Locate the cell with the specified text and output its [X, Y] center coordinate. 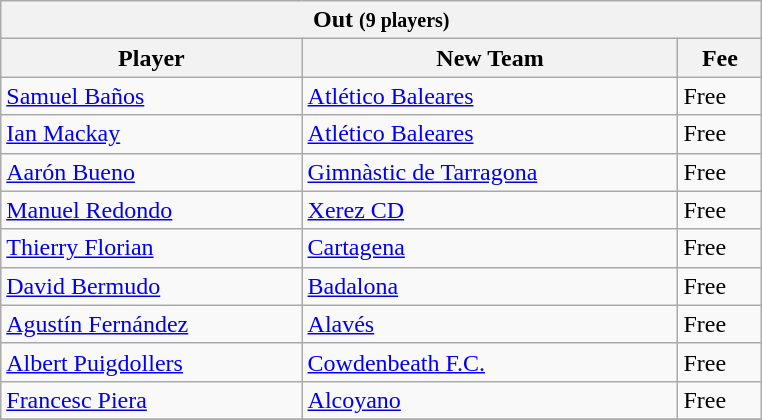
Player [152, 58]
Xerez CD [490, 210]
David Bermudo [152, 286]
Francesc Piera [152, 400]
Samuel Baños [152, 96]
Thierry Florian [152, 248]
Aarón Bueno [152, 172]
Cowdenbeath F.C. [490, 362]
Out (9 players) [382, 20]
Gimnàstic de Tarragona [490, 172]
Ian Mackay [152, 134]
Badalona [490, 286]
Cartagena [490, 248]
Agustín Fernández [152, 324]
New Team [490, 58]
Albert Puigdollers [152, 362]
Fee [720, 58]
Alavés [490, 324]
Alcoyano [490, 400]
Manuel Redondo [152, 210]
